Locate the cell with the specified text and output its [x, y] center coordinate. 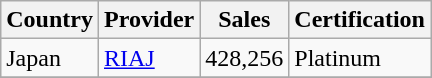
RIAJ [148, 58]
428,256 [244, 58]
Country [50, 20]
Japan [50, 58]
Platinum [360, 58]
Sales [244, 20]
Provider [148, 20]
Certification [360, 20]
